Pinpoint the cell where the given text exists, returning its [X, Y] midpoint coordinate. 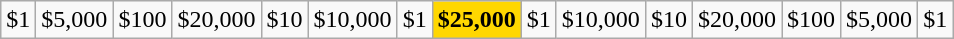
$25,000 [476, 20]
